For the text-containing cell, return its midpoint in [x, y] coordinate format. 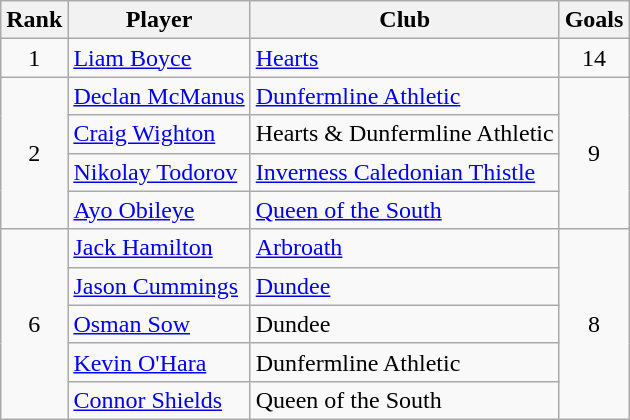
9 [594, 153]
1 [34, 58]
Club [404, 20]
Liam Boyce [159, 58]
Jack Hamilton [159, 248]
Hearts [404, 58]
Jason Cummings [159, 286]
Declan McManus [159, 96]
Goals [594, 20]
Arbroath [404, 248]
Kevin O'Hara [159, 362]
2 [34, 153]
Craig Wighton [159, 134]
Rank [34, 20]
Nikolay Todorov [159, 172]
Connor Shields [159, 400]
6 [34, 324]
8 [594, 324]
Ayo Obileye [159, 210]
Osman Sow [159, 324]
Hearts & Dunfermline Athletic [404, 134]
Inverness Caledonian Thistle [404, 172]
14 [594, 58]
Player [159, 20]
